Return the (X, Y) coordinate for the center point of the cell that contains the specified text.  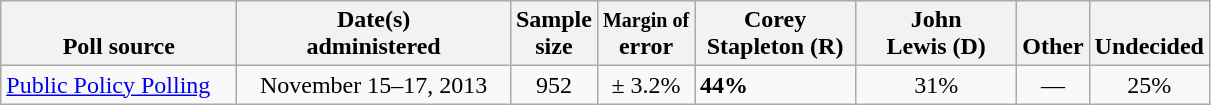
Poll source (119, 34)
25% (1149, 85)
Samplesize (554, 34)
952 (554, 85)
Date(s)administered (374, 34)
Margin oferror (646, 34)
44% (776, 85)
31% (936, 85)
November 15–17, 2013 (374, 85)
± 3.2% (646, 85)
Public Policy Polling (119, 85)
Undecided (1149, 34)
JohnLewis (D) (936, 34)
— (1053, 85)
CoreyStapleton (R) (776, 34)
Other (1053, 34)
